Locate the cell with the specified text and output its (X, Y) center coordinate. 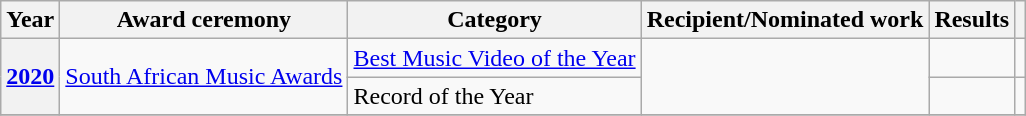
Award ceremony (204, 20)
Record of the Year (494, 96)
Results (972, 20)
South African Music Awards (204, 77)
Best Music Video of the Year (494, 58)
Year (30, 20)
Category (494, 20)
Recipient/Nominated work (785, 20)
2020 (30, 77)
